Capture the cell that displays the provided text and extract its (X, Y) central coordinate. 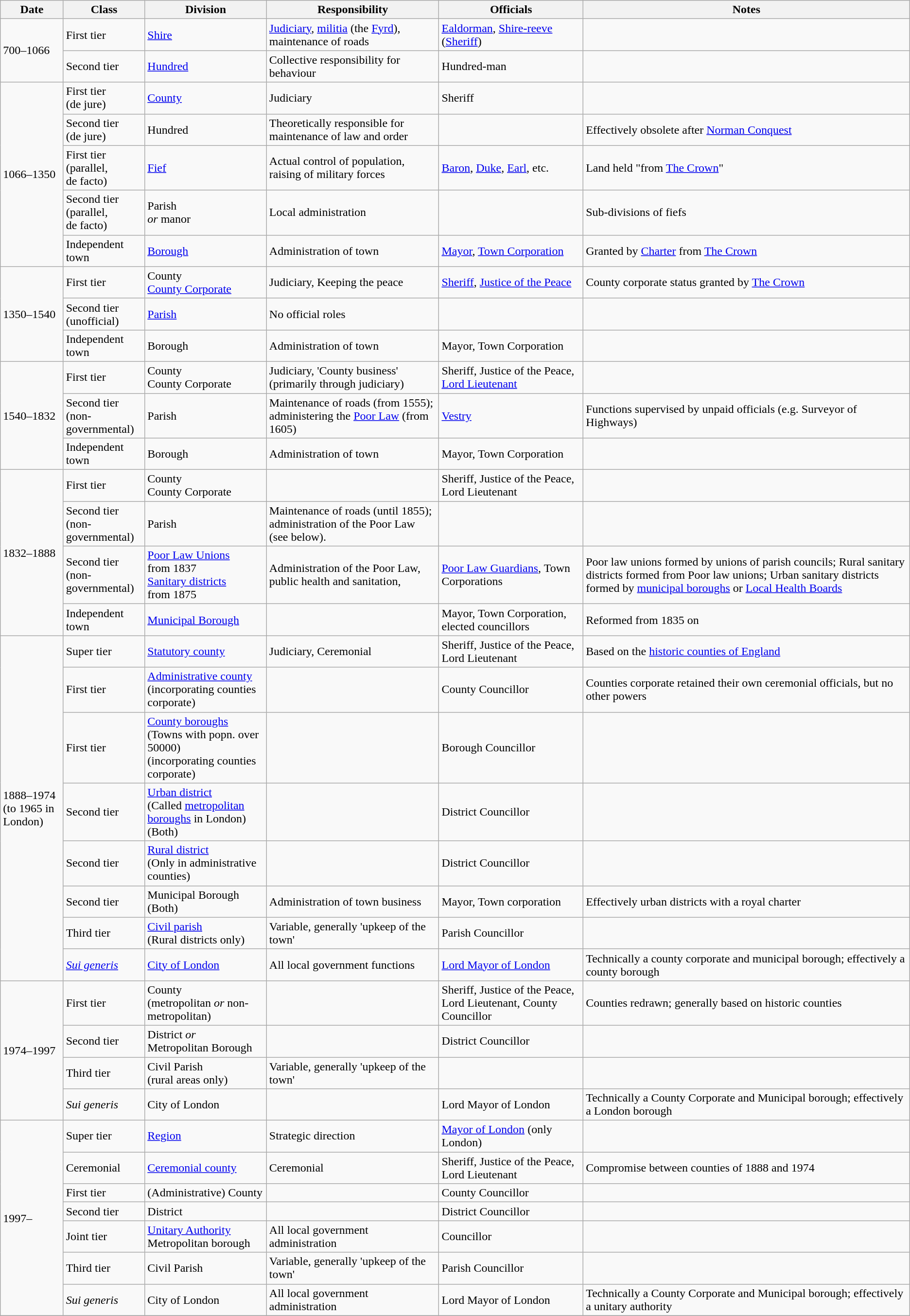
Notes (747, 10)
Maintenance of roads (until 1855); administration of the Poor Law (see below). (353, 524)
Date (32, 10)
1832–1888 (32, 552)
Shire (206, 35)
Class (104, 10)
Administration of the Poor Law, public health and sanitation, (353, 575)
Sub-divisions of fiefs (747, 213)
Civil parish (Rural districts only) (206, 933)
Unitary Authority Metropolitan borough (206, 1236)
Judiciary (353, 98)
Counties redrawn; generally based on historic counties (747, 1003)
Administrative county (incorporating counties corporate) (206, 690)
700–1066 (32, 51)
1888–1974 (to 1965 in London) (32, 808)
Administration of town business (353, 902)
Second tier (unofficial) (104, 314)
Actual control of population, raising of military forces (353, 168)
Counties corporate retained their own ceremonial officials, but no other powers (747, 690)
Second tier (de jure) (104, 129)
All local government functions (353, 965)
Statutory county (206, 652)
Officials (511, 10)
Parish or manor (206, 213)
Technically a county corporate and municipal borough; effectively a county borough (747, 965)
1540–1832 (32, 415)
Sheriff, Justice of the Peace, Lord Lieutenant, County Councillor (511, 1003)
Vestry (511, 415)
Land held "from The Crown" (747, 168)
1974–1997 (32, 1050)
Effectively obsolete after Norman Conquest (747, 129)
Poor Law Unions from 1837 Sanitary districts from 1875 (206, 575)
Effectively urban districts with a royal charter (747, 902)
Municipal Borough (206, 620)
Mayor, Town corporation (511, 902)
Urban district (Called metropolitan boroughs in London) (Both) (206, 812)
Theoretically responsible for maintenance of law and order (353, 129)
Judiciary, 'County business' (primarily through judiciary) (353, 377)
Judiciary, Ceremonial (353, 652)
Councillor (511, 1236)
Second tier (parallel, de facto) (104, 213)
Reformed from 1835 on (747, 620)
Strategic direction (353, 1136)
Based on the historic counties of England (747, 652)
Judiciary, Keeping the peace (353, 282)
Civil Parish (rural areas only) (206, 1073)
Region (206, 1136)
County (metropolitan or non-metropolitan) (206, 1003)
District or Metropolitan Borough (206, 1041)
Joint tier (104, 1236)
County boroughs (Towns with popn. over 50000) (incorporating counties corporate) (206, 747)
Granted by Charter from The Crown (747, 251)
Ealdorman, Shire-reeve (Sheriff) (511, 35)
Rural district (Only in administrative counties) (206, 863)
Borough Councillor (511, 747)
County corporate status granted by The Crown (747, 282)
Functions supervised by unpaid officials (e.g. Surveyor of Highways) (747, 415)
Mayor of London (only London) (511, 1136)
First tier (de jure) (104, 98)
Technically a County Corporate and Municipal borough; effectively a unitary authority (747, 1299)
Judiciary, militia (the Fyrd), maintenance of roads (353, 35)
Collective responsibility for behaviour (353, 66)
Civil Parish (206, 1268)
Hundred-man (511, 66)
First tier (parallel, de facto) (104, 168)
Baron, Duke, Earl, etc. (511, 168)
Ceremonial county (206, 1168)
Municipal Borough (Both) (206, 902)
Mayor, Town Corporation, elected councillors (511, 620)
Fief (206, 168)
(Administrative) County (206, 1193)
Compromise between counties of 1888 and 1974 (747, 1168)
District (206, 1211)
Poor Law Guardians, Town Corporations (511, 575)
Maintenance of roads (from 1555); administering the Poor Law (from 1605) (353, 415)
Sheriff, Justice of the Peace (511, 282)
1350–1540 (32, 314)
Division (206, 10)
Technically a County Corporate and Municipal borough; effectively a London borough (747, 1105)
No official roles (353, 314)
Sheriff (511, 98)
Responsibility (353, 10)
1066–1350 (32, 174)
1997– (32, 1218)
Local administration (353, 213)
County (206, 98)
